Provide the [X, Y] coordinate of the cell's center where the given text is located.  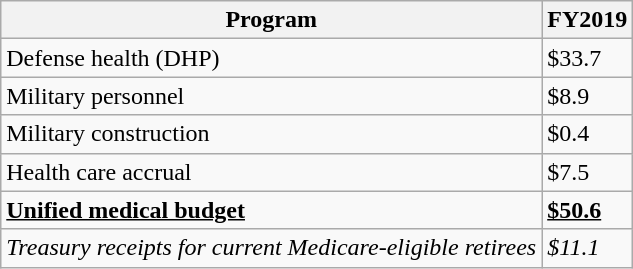
$7.5 [588, 172]
Program [272, 20]
$50.6 [588, 210]
Military construction [272, 134]
Defense health (DHP) [272, 58]
Unified medical budget [272, 210]
Military personnel [272, 96]
FY2019 [588, 20]
$8.9 [588, 96]
$33.7 [588, 58]
Treasury receipts for current Medicare-eligible retirees [272, 248]
Health care accrual [272, 172]
$0.4 [588, 134]
$11.1 [588, 248]
